Return the (x, y) coordinate for the center point of the cell that contains the specified text.  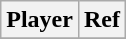
Ref (102, 20)
Player (40, 20)
